Output the (x, y) coordinate of the center of the cell containing the given text.  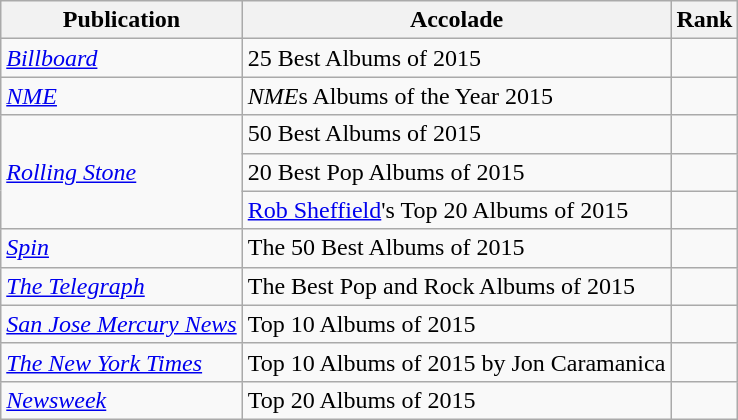
The New York Times (122, 362)
Rank (704, 20)
Spin (122, 248)
NMEs Albums of the Year 2015 (456, 96)
Newsweek (122, 400)
Top 20 Albums of 2015 (456, 400)
Rolling Stone (122, 172)
Top 10 Albums of 2015 by Jon Caramanica (456, 362)
Rob Sheffield's Top 20 Albums of 2015 (456, 210)
50 Best Albums of 2015 (456, 134)
Accolade (456, 20)
Publication (122, 20)
Top 10 Albums of 2015 (456, 324)
The Telegraph (122, 286)
25 Best Albums of 2015 (456, 58)
San Jose Mercury News (122, 324)
Billboard (122, 58)
The Best Pop and Rock Albums of 2015 (456, 286)
20 Best Pop Albums of 2015 (456, 172)
The 50 Best Albums of 2015 (456, 248)
NME (122, 96)
